Extract the (x, y) coordinate from the center of the cell holding the provided text.  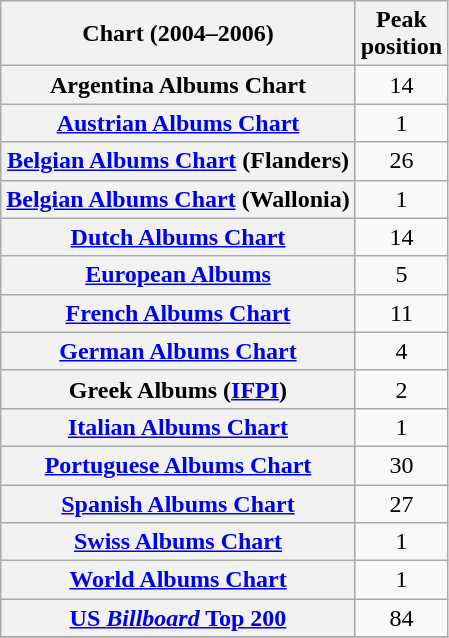
Belgian Albums Chart (Wallonia) (178, 199)
European Albums (178, 275)
Dutch Albums Chart (178, 237)
2 (401, 389)
26 (401, 161)
US Billboard Top 200 (178, 618)
30 (401, 465)
Argentina Albums Chart (178, 85)
Chart (2004–2006) (178, 34)
Greek Albums (IFPI) (178, 389)
11 (401, 313)
Swiss Albums Chart (178, 542)
5 (401, 275)
Portuguese Albums Chart (178, 465)
French Albums Chart (178, 313)
84 (401, 618)
World Albums Chart (178, 580)
27 (401, 503)
Peakposition (401, 34)
Belgian Albums Chart (Flanders) (178, 161)
Austrian Albums Chart (178, 123)
Italian Albums Chart (178, 427)
4 (401, 351)
German Albums Chart (178, 351)
Spanish Albums Chart (178, 503)
